Locate the cell with the specified text and output its [x, y] center coordinate. 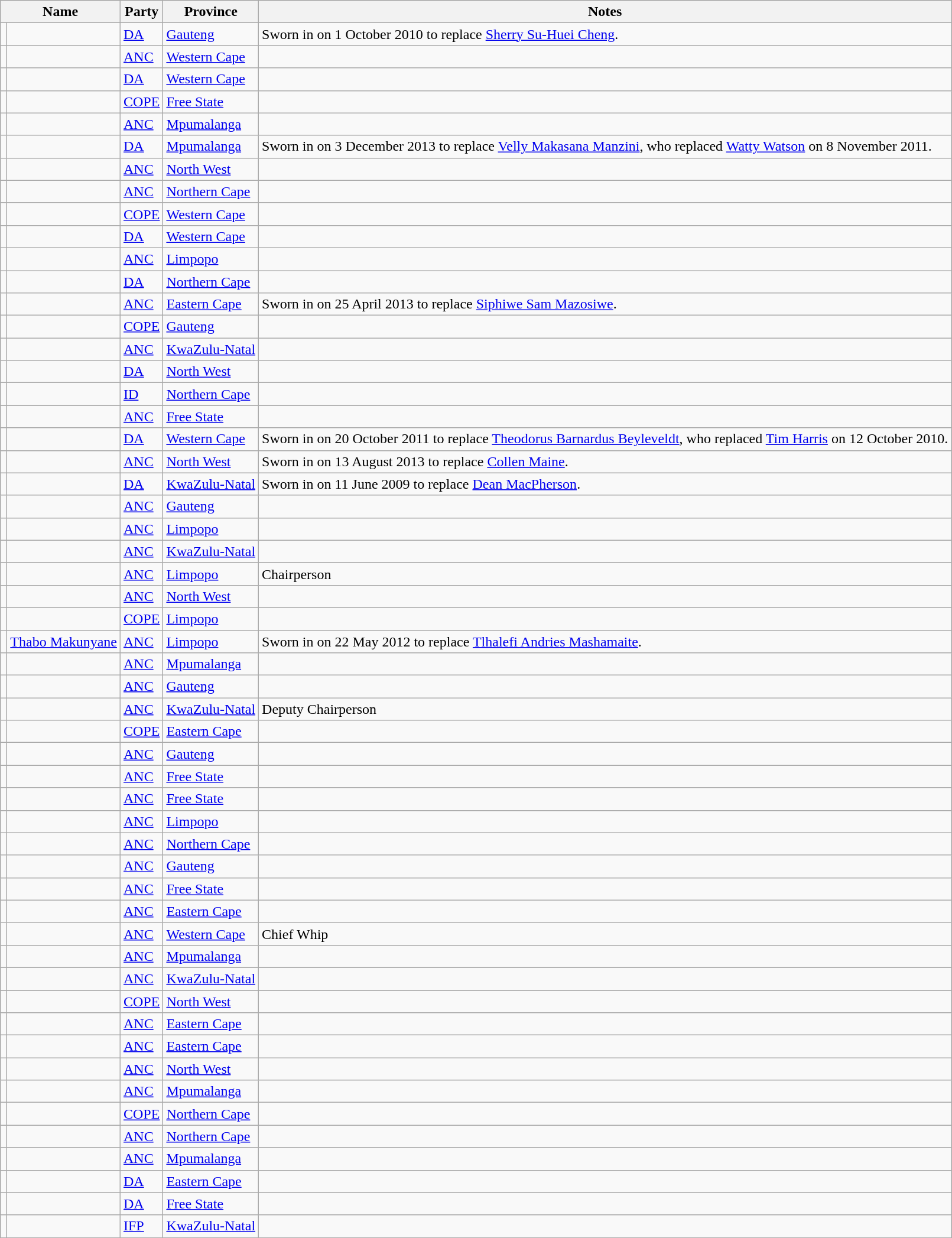
IFP [141, 1226]
Deputy Chairperson [605, 709]
Sworn in on 11 June 2009 to replace Dean MacPherson. [605, 484]
Sworn in on 1 October 2010 to replace Sherry Su-Huei Cheng. [605, 34]
Sworn in on 20 October 2011 to replace Theodorus Barnardus Beyleveldt, who replaced Tim Harris on 12 October 2010. [605, 439]
Sworn in on 13 August 2013 to replace Collen Maine. [605, 462]
Sworn in on 25 April 2013 to replace Siphiwe Sam Mazosiwe. [605, 304]
Thabo Makunyane [64, 641]
Party [141, 12]
Province [211, 12]
Sworn in on 22 May 2012 to replace Tlhalefi Andries Mashamaite. [605, 641]
Chief Whip [605, 934]
Name [60, 12]
Sworn in on 3 December 2013 to replace Velly Makasana Manzini, who replaced Watty Watson on 8 November 2011. [605, 147]
Chairperson [605, 574]
Notes [605, 12]
ID [141, 394]
